Identify which cell holds the provided text, then report its (x, y) central coordinate. 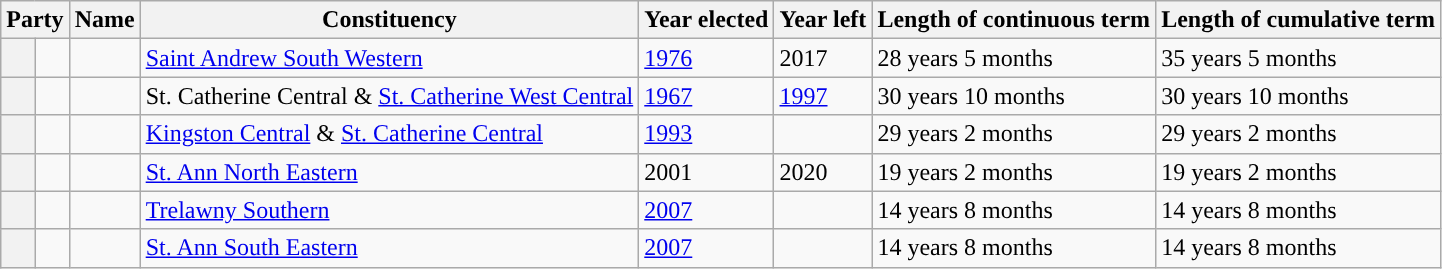
St. Ann South Eastern (390, 248)
Year elected (706, 20)
Kingston Central & St. Catherine Central (390, 134)
Length of continuous term (1014, 20)
Year left (823, 20)
1997 (823, 96)
St. Catherine Central & St. Catherine West Central (390, 96)
Party (35, 20)
28 years 5 months (1014, 58)
1967 (706, 96)
Length of cumulative term (1298, 20)
Name (104, 20)
Constituency (390, 20)
1993 (706, 134)
St. Ann North Eastern (390, 172)
2017 (823, 58)
2020 (823, 172)
35 years 5 months (1298, 58)
Trelawny Southern (390, 210)
2001 (706, 172)
Saint Andrew South Western (390, 58)
1976 (706, 58)
